Determine the (X, Y) coordinate at the center of the cell enclosing the given text.  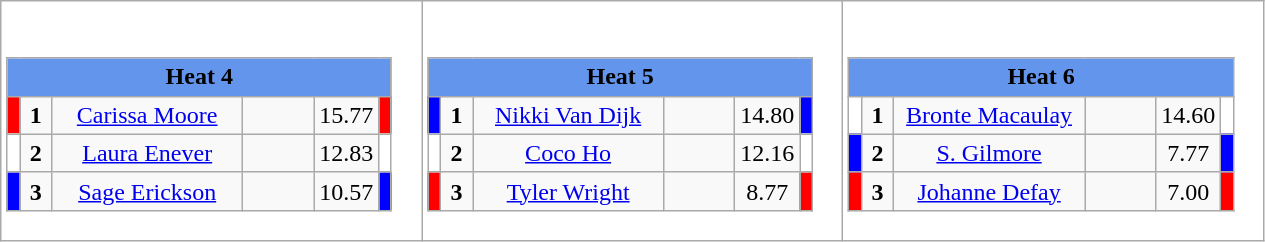
15.77 (346, 115)
12.16 (768, 153)
8.77 (768, 191)
Carissa Moore (148, 115)
Tyler Wright (568, 191)
Heat 4 (199, 77)
Heat 4 1 Carissa Moore 15.77 2 Laura Enever 12.83 3 Sage Erickson 10.57 (212, 121)
Laura Enever (148, 153)
Heat 5 1 Nikki Van Dijk 14.80 2 Coco Ho 12.16 3 Tyler Wright 8.77 (632, 121)
Heat 6 1 Bronte Macaulay 14.60 2 S. Gilmore 7.77 3 Johanne Defay 7.00 (1054, 121)
Heat 6 (1041, 77)
S. Gilmore (990, 153)
Bronte Macaulay (990, 115)
10.57 (346, 191)
14.60 (1188, 115)
12.83 (346, 153)
14.80 (768, 115)
7.00 (1188, 191)
Sage Erickson (148, 191)
Johanne Defay (990, 191)
7.77 (1188, 153)
Heat 5 (620, 77)
Coco Ho (568, 153)
Nikki Van Dijk (568, 115)
